Search for the cell housing the specified text and yield its [X, Y] center coordinate. 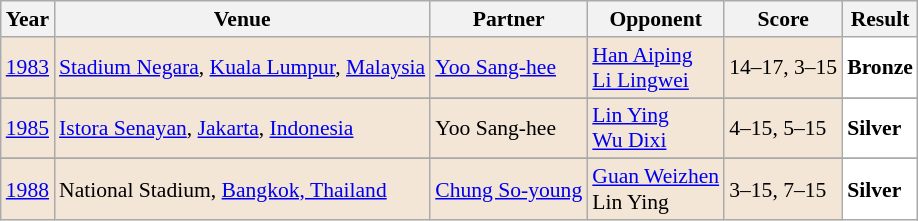
1988 [28, 190]
Lin Ying Wu Dixi [656, 128]
Venue [242, 19]
National Stadium, Bangkok, Thailand [242, 190]
4–15, 5–15 [783, 128]
Guan Weizhen Lin Ying [656, 190]
3–15, 7–15 [783, 190]
Bronze [880, 68]
1985 [28, 128]
Stadium Negara, Kuala Lumpur, Malaysia [242, 68]
Partner [508, 19]
Result [880, 19]
Score [783, 19]
Opponent [656, 19]
Year [28, 19]
14–17, 3–15 [783, 68]
Han Aiping Li Lingwei [656, 68]
1983 [28, 68]
Chung So-young [508, 190]
Istora Senayan, Jakarta, Indonesia [242, 128]
